Scan for the cell matching the given text and deliver its [X, Y] coordinate at center. 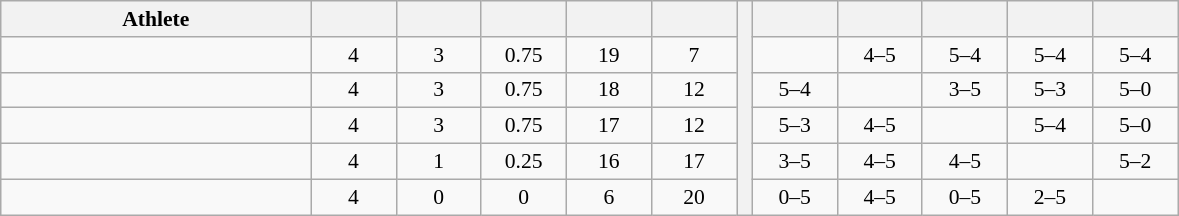
18 [608, 90]
19 [608, 55]
Athlete [156, 19]
6 [608, 197]
2–5 [1050, 197]
7 [694, 55]
1 [438, 162]
0.25 [524, 162]
16 [608, 162]
20 [694, 197]
5–2 [1136, 162]
